Determine the (X, Y) coordinate at the center of the cell enclosing the given text.  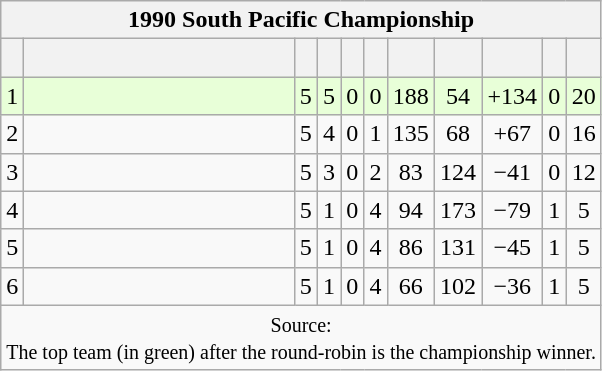
1990 South Pacific Championship (302, 20)
12 (584, 172)
188 (410, 96)
102 (458, 286)
86 (410, 248)
16 (584, 134)
Source: The top team (in green) after the round-robin is the championship winner. (302, 338)
−36 (512, 286)
6 (12, 286)
+67 (512, 134)
20 (584, 96)
−41 (512, 172)
68 (458, 134)
124 (458, 172)
−45 (512, 248)
131 (458, 248)
94 (410, 210)
83 (410, 172)
+134 (512, 96)
66 (410, 286)
−79 (512, 210)
135 (410, 134)
54 (458, 96)
173 (458, 210)
